Extract the (x, y) coordinate from the center of the cell holding the provided text.  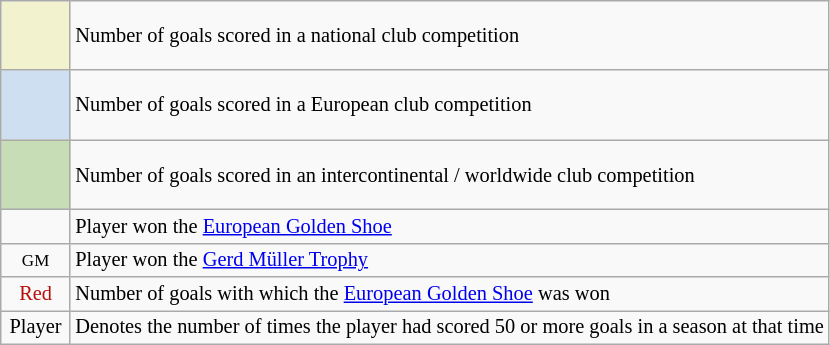
GM (36, 260)
Player won the Gerd Müller Trophy (449, 260)
Player (36, 327)
Denotes the number of times the player had scored 50 or more goals in a season at that time (449, 327)
Number of goals scored in a national club competition (449, 35)
Player won the European Golden Shoe (449, 226)
Number of goals with which the European Golden Shoe was won (449, 294)
Number of goals scored in a European club competition (449, 105)
Number of goals scored in an intercontinental / worldwide club competition (449, 175)
Red (36, 294)
